Capture the cell that displays the provided text and extract its [x, y] central coordinate. 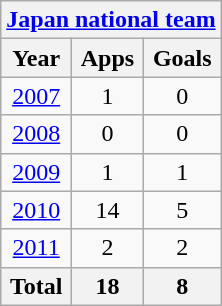
2007 [36, 96]
Year [36, 58]
2011 [36, 248]
2008 [36, 134]
Japan national team [111, 20]
Total [36, 286]
2010 [36, 210]
8 [182, 286]
18 [108, 286]
5 [182, 210]
14 [108, 210]
2009 [36, 172]
Apps [108, 58]
Goals [182, 58]
